Search for the cell housing the specified text and yield its (x, y) center coordinate. 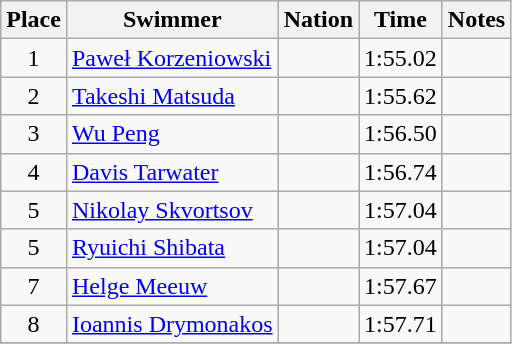
Helge Meeuw (172, 286)
1:57.67 (401, 286)
1:55.62 (401, 96)
Place (34, 20)
Time (401, 20)
1:57.71 (401, 324)
Wu Peng (172, 134)
Ioannis Drymonakos (172, 324)
Ryuichi Shibata (172, 248)
Nikolay Skvortsov (172, 210)
1 (34, 58)
Swimmer (172, 20)
1:56.74 (401, 172)
8 (34, 324)
3 (34, 134)
Davis Tarwater (172, 172)
1:55.02 (401, 58)
Paweł Korzeniowski (172, 58)
Nation (318, 20)
Notes (476, 20)
Takeshi Matsuda (172, 96)
2 (34, 96)
7 (34, 286)
1:56.50 (401, 134)
4 (34, 172)
